Scan for the cell matching the given text and deliver its [x, y] coordinate at center. 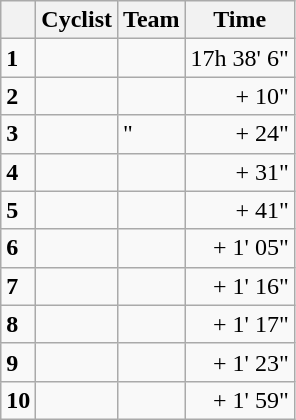
+ 1' 23" [240, 362]
+ 1' 17" [240, 324]
3 [18, 134]
2 [18, 96]
Team [152, 20]
+ 1' 05" [240, 248]
5 [18, 210]
6 [18, 248]
17h 38' 6" [240, 58]
+ 10" [240, 96]
+ 31" [240, 172]
+ 24" [240, 134]
1 [18, 58]
Cyclist [77, 20]
+ 41" [240, 210]
" [152, 134]
+ 1' 16" [240, 286]
7 [18, 286]
4 [18, 172]
8 [18, 324]
10 [18, 400]
Time [240, 20]
+ 1' 59" [240, 400]
9 [18, 362]
